From the cell containing the given text, extract its center point as [X, Y] coordinate. 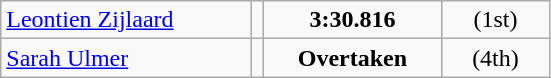
Leontien Zijlaard [126, 20]
Sarah Ulmer [126, 58]
(1st) [496, 20]
3:30.816 [352, 20]
(4th) [496, 58]
Overtaken [352, 58]
